Extract the (x, y) coordinate from the center of the cell holding the provided text.  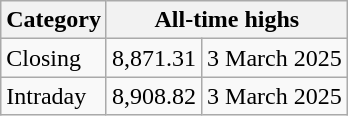
8,871.31 (154, 58)
Intraday (54, 96)
All-time highs (226, 20)
Category (54, 20)
Closing (54, 58)
8,908.82 (154, 96)
